Capture the cell that displays the provided text and extract its (X, Y) central coordinate. 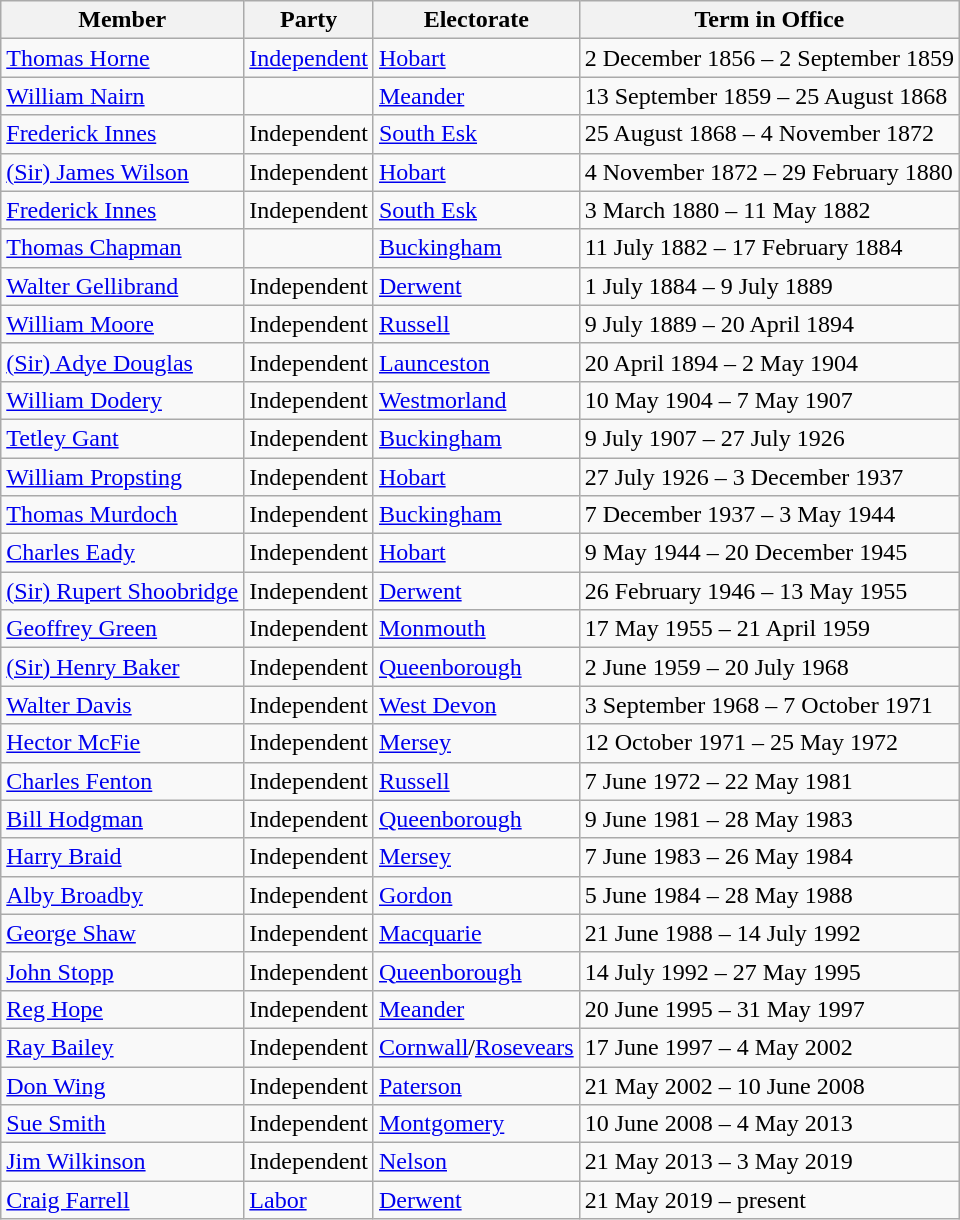
Bill Hodgman (122, 819)
Labor (309, 1200)
9 July 1889 – 20 April 1894 (769, 324)
27 July 1926 – 3 December 1937 (769, 477)
(Sir) Rupert Shoobridge (122, 591)
George Shaw (122, 933)
20 June 1995 – 31 May 1997 (769, 1009)
Ray Bailey (122, 1047)
Party (309, 20)
21 May 2002 – 10 June 2008 (769, 1085)
3 September 1968 – 7 October 1971 (769, 705)
11 July 1882 – 17 February 1884 (769, 248)
26 February 1946 – 13 May 1955 (769, 591)
Launceston (476, 362)
Monmouth (476, 629)
Thomas Chapman (122, 248)
Harry Braid (122, 857)
Walter Gellibrand (122, 286)
Charles Fenton (122, 781)
(Sir) James Wilson (122, 172)
William Dodery (122, 400)
(Sir) Henry Baker (122, 667)
21 May 2013 – 3 May 2019 (769, 1162)
7 December 1937 – 3 May 1944 (769, 515)
Reg Hope (122, 1009)
12 October 1971 – 25 May 1972 (769, 743)
3 March 1880 – 11 May 1882 (769, 210)
Paterson (476, 1085)
Electorate (476, 20)
4 November 1872 – 29 February 1880 (769, 172)
9 June 1981 – 28 May 1983 (769, 819)
7 June 1972 – 22 May 1981 (769, 781)
20 April 1894 – 2 May 1904 (769, 362)
2 December 1856 – 2 September 1859 (769, 58)
Thomas Horne (122, 58)
West Devon (476, 705)
21 June 1988 – 14 July 1992 (769, 933)
Don Wing (122, 1085)
9 May 1944 – 20 December 1945 (769, 553)
William Propsting (122, 477)
Cornwall/Rosevears (476, 1047)
10 May 1904 – 7 May 1907 (769, 400)
21 May 2019 – present (769, 1200)
Walter Davis (122, 705)
Alby Broadby (122, 895)
Jim Wilkinson (122, 1162)
14 July 1992 – 27 May 1995 (769, 971)
William Nairn (122, 96)
1 July 1884 – 9 July 1889 (769, 286)
Macquarie (476, 933)
Gordon (476, 895)
Geoffrey Green (122, 629)
17 May 1955 – 21 April 1959 (769, 629)
7 June 1983 – 26 May 1984 (769, 857)
Tetley Gant (122, 438)
John Stopp (122, 971)
Term in Office (769, 20)
17 June 1997 – 4 May 2002 (769, 1047)
Hector McFie (122, 743)
13 September 1859 – 25 August 1868 (769, 96)
10 June 2008 – 4 May 2013 (769, 1124)
Craig Farrell (122, 1200)
Charles Eady (122, 553)
25 August 1868 – 4 November 1872 (769, 134)
William Moore (122, 324)
2 June 1959 – 20 July 1968 (769, 667)
Sue Smith (122, 1124)
9 July 1907 – 27 July 1926 (769, 438)
Westmorland (476, 400)
Montgomery (476, 1124)
Thomas Murdoch (122, 515)
Member (122, 20)
5 June 1984 – 28 May 1988 (769, 895)
Nelson (476, 1162)
(Sir) Adye Douglas (122, 362)
